Detect which cell encompasses the target text, then output its [X, Y] center coordinate. 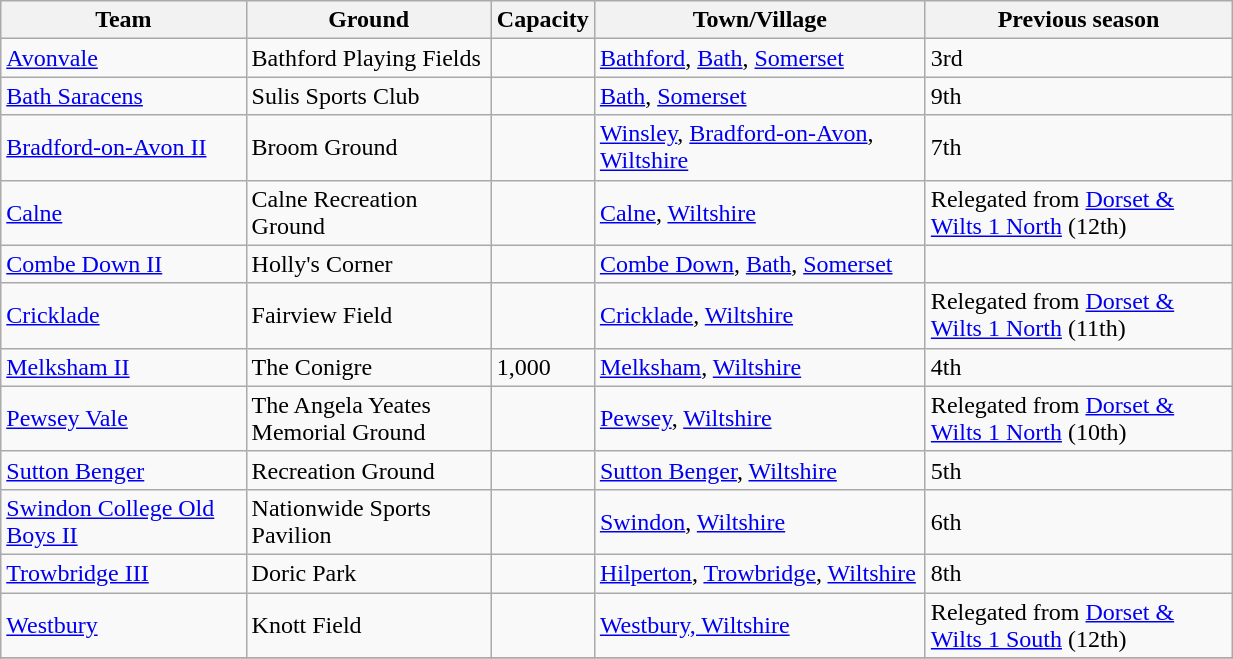
8th [1078, 573]
The Angela Yeates Memorial Ground [368, 418]
5th [1078, 470]
Pewsey Vale [124, 418]
Recreation Ground [368, 470]
Cricklade, Wiltshire [760, 316]
Bath Saracens [124, 96]
3rd [1078, 58]
Previous season [1078, 20]
Relegated from Dorset & Wilts 1 South (12th) [1078, 624]
Knott Field [368, 624]
Broom Ground [368, 148]
Combe Down, Bath, Somerset [760, 264]
Bradford-on-Avon II [124, 148]
Bath, Somerset [760, 96]
Pewsey, Wiltshire [760, 418]
4th [1078, 367]
Calne, Wiltshire [760, 212]
Relegated from Dorset & Wilts 1 North (12th) [1078, 212]
Winsley, Bradford-on-Avon, Wiltshire [760, 148]
Bathford, Bath, Somerset [760, 58]
Swindon, Wiltshire [760, 522]
Sulis Sports Club [368, 96]
9th [1078, 96]
Nationwide Sports Pavilion [368, 522]
Calne [124, 212]
Melksham, Wiltshire [760, 367]
Melksham II [124, 367]
Calne Recreation Ground [368, 212]
7th [1078, 148]
Sutton Benger [124, 470]
Trowbridge III [124, 573]
Cricklade [124, 316]
Westbury, Wiltshire [760, 624]
Fairview Field [368, 316]
6th [1078, 522]
Ground [368, 20]
Town/Village [760, 20]
Sutton Benger, Wiltshire [760, 470]
Bathford Playing Fields [368, 58]
Team [124, 20]
Westbury [124, 624]
Relegated from Dorset & Wilts 1 North (11th) [1078, 316]
The Conigre [368, 367]
Doric Park [368, 573]
Capacity [542, 20]
Avonvale [124, 58]
Hilperton, Trowbridge, Wiltshire [760, 573]
Swindon College Old Boys II [124, 522]
Combe Down II [124, 264]
Holly's Corner [368, 264]
Relegated from Dorset & Wilts 1 North (10th) [1078, 418]
1,000 [542, 367]
